Search for the cell housing the specified text and yield its [x, y] center coordinate. 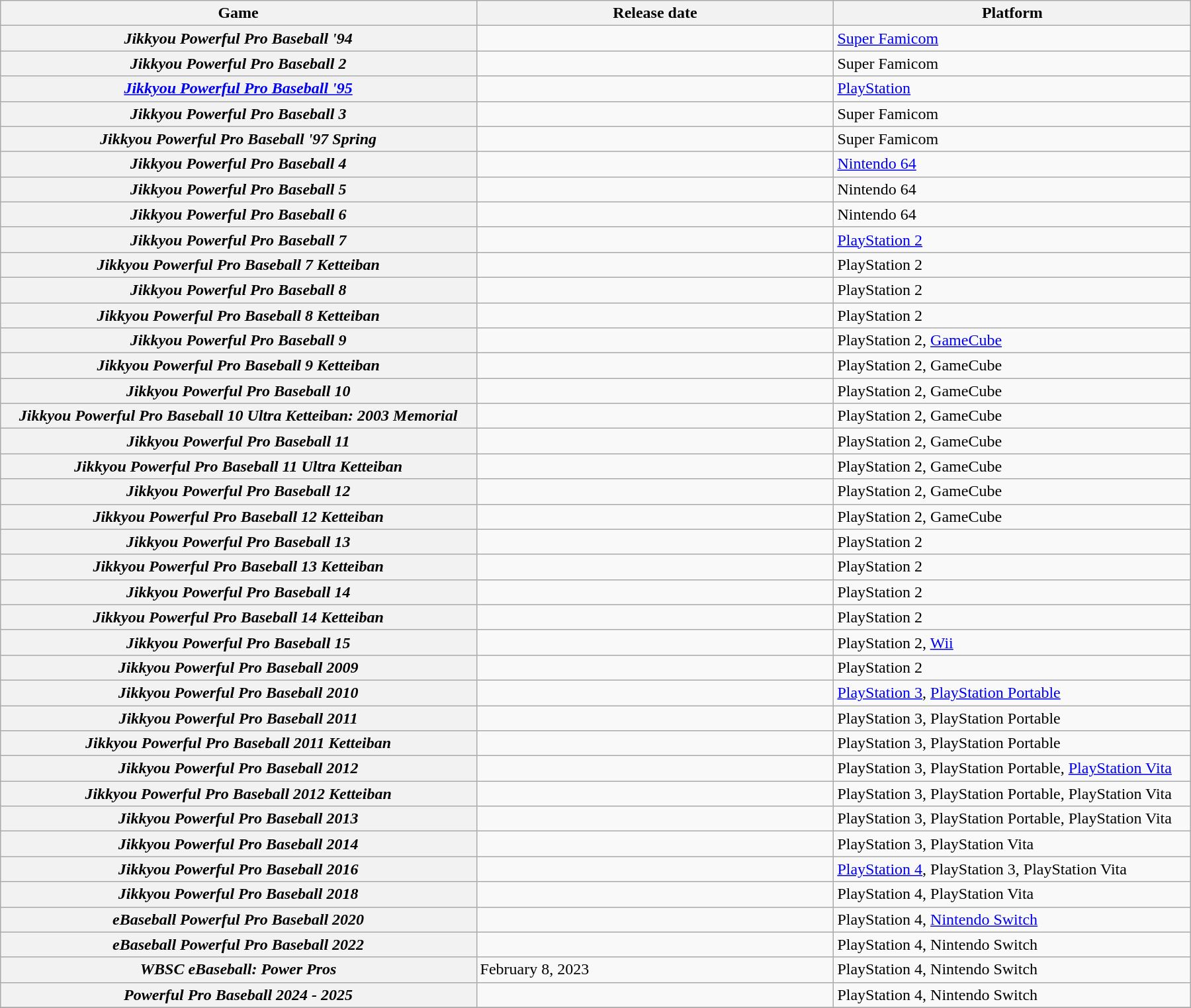
Jikkyou Powerful Pro Baseball 2012 Ketteiban [238, 794]
Jikkyou Powerful Pro Baseball 2013 [238, 819]
Jikkyou Powerful Pro Baseball 4 [238, 164]
eBaseball Powerful Pro Baseball 2020 [238, 919]
Jikkyou Powerful Pro Baseball 3 [238, 114]
Jikkyou Powerful Pro Baseball 8 [238, 290]
Jikkyou Powerful Pro Baseball 2014 [238, 844]
Jikkyou Powerful Pro Baseball 9 Ketteiban [238, 366]
Jikkyou Powerful Pro Baseball 15 [238, 642]
Jikkyou Powerful Pro Baseball 12 Ketteiban [238, 517]
WBSC eBaseball: Power Pros [238, 970]
Jikkyou Powerful Pro Baseball 11 Ultra Ketteiban [238, 466]
Jikkyou Powerful Pro Baseball 2009 [238, 667]
Jikkyou Powerful Pro Baseball 11 [238, 441]
Jikkyou Powerful Pro Baseball '97 Spring [238, 139]
PlayStation 2, Wii [1012, 642]
Jikkyou Powerful Pro Baseball 14 Ketteiban [238, 617]
Game [238, 13]
February 8, 2023 [655, 970]
Jikkyou Powerful Pro Baseball 13 Ketteiban [238, 567]
Jikkyou Powerful Pro Baseball 10 [238, 391]
Jikkyou Powerful Pro Baseball '94 [238, 38]
Jikkyou Powerful Pro Baseball 2011 [238, 718]
Release date [655, 13]
Jikkyou Powerful Pro Baseball 14 [238, 592]
Powerful Pro Baseball 2024 - 2025 [238, 995]
Jikkyou Powerful Pro Baseball 6 [238, 214]
Jikkyou Powerful Pro Baseball 12 [238, 491]
Jikkyou Powerful Pro Baseball 10 Ultra Ketteiban: 2003 Memorial [238, 416]
PlayStation [1012, 89]
PlayStation 4, PlayStation 3, PlayStation Vita [1012, 869]
PlayStation 4, PlayStation Vita [1012, 894]
Jikkyou Powerful Pro Baseball 2011 Ketteiban [238, 743]
Jikkyou Powerful Pro Baseball 8 Ketteiban [238, 315]
Jikkyou Powerful Pro Baseball 7 [238, 239]
Jikkyou Powerful Pro Baseball '95 [238, 89]
Jikkyou Powerful Pro Baseball 9 [238, 341]
Jikkyou Powerful Pro Baseball 2018 [238, 894]
Jikkyou Powerful Pro Baseball 2010 [238, 693]
Platform [1012, 13]
PlayStation 3, PlayStation Vita [1012, 844]
Jikkyou Powerful Pro Baseball 5 [238, 189]
Jikkyou Powerful Pro Baseball 7 Ketteiban [238, 265]
eBaseball Powerful Pro Baseball 2022 [238, 945]
Jikkyou Powerful Pro Baseball 2016 [238, 869]
Jikkyou Powerful Pro Baseball 13 [238, 542]
Jikkyou Powerful Pro Baseball 2012 [238, 769]
Jikkyou Powerful Pro Baseball 2 [238, 63]
